Scan for the cell matching the given text and deliver its [x, y] coordinate at center. 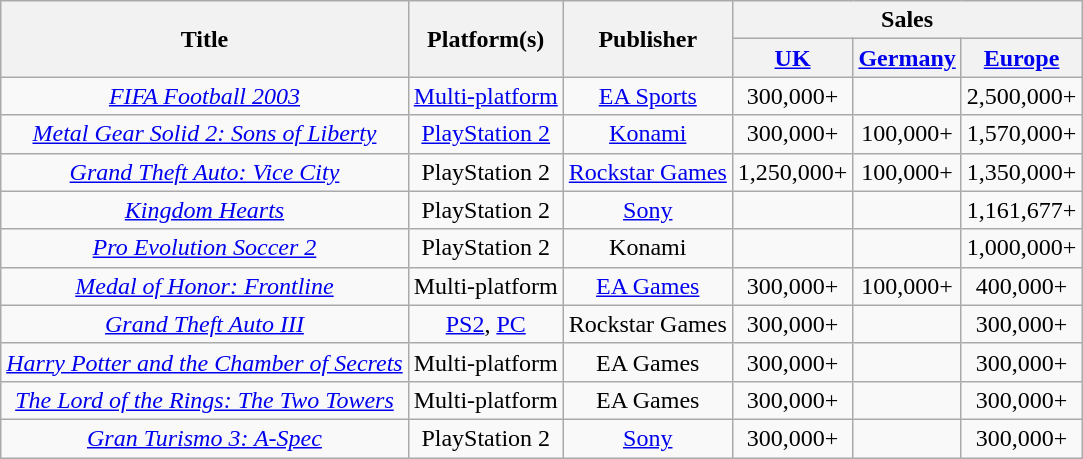
Publisher [648, 39]
400,000+ [1022, 286]
Europe [1022, 58]
2,500,000+ [1022, 96]
FIFA Football 2003 [204, 96]
Pro Evolution Soccer 2 [204, 248]
Metal Gear Solid 2: Sons of Liberty [204, 134]
1,250,000+ [792, 172]
The Lord of the Rings: The Two Towers [204, 400]
Harry Potter and the Chamber of Secrets [204, 362]
Gran Turismo 3: A-Spec [204, 438]
Grand Theft Auto: Vice City [204, 172]
Title [204, 39]
Germany [907, 58]
Sales [907, 20]
Medal of Honor: Frontline [204, 286]
UK [792, 58]
1,161,677+ [1022, 210]
1,570,000+ [1022, 134]
Grand Theft Auto III [204, 324]
PS2, PC [486, 324]
1,350,000+ [1022, 172]
1,000,000+ [1022, 248]
Platform(s) [486, 39]
EA Sports [648, 96]
Kingdom Hearts [204, 210]
